Return [X, Y] of the center of cell containing provided text 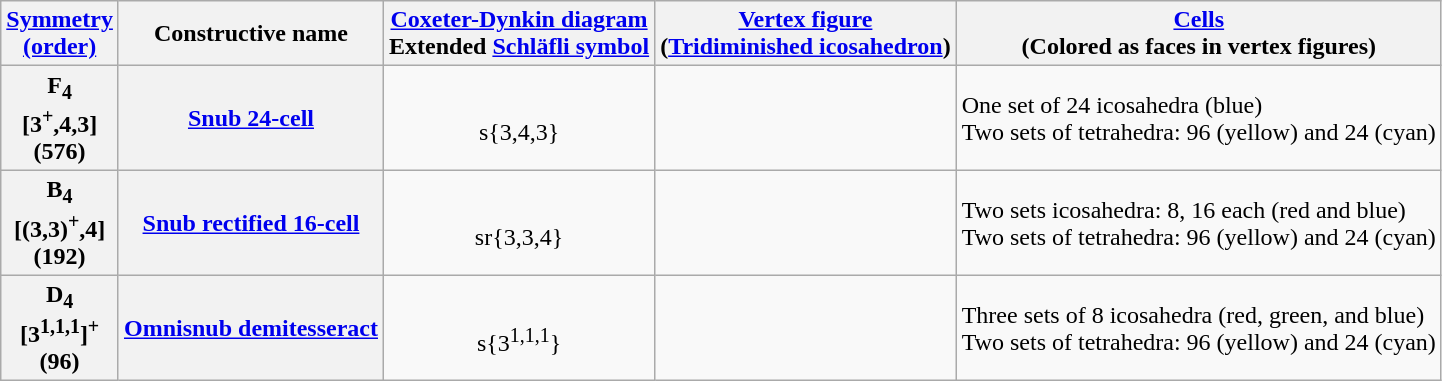
sr{3,3,4} [520, 224]
One set of 24 icosahedra (blue)Two sets of tetrahedra: 96 (yellow) and 24 (cyan) [1198, 118]
Cells(Colored as faces in vertex figures) [1198, 34]
Snub 24-cell [250, 118]
Two sets icosahedra: 8, 16 each (red and blue)Two sets of tetrahedra: 96 (yellow) and 24 (cyan) [1198, 224]
Constructive name [250, 34]
s{3,4,3} [520, 118]
Vertex figure(Tridiminished icosahedron) [806, 34]
B4[(3,3)+,4](192) [60, 224]
Three sets of 8 icosahedra (red, green, and blue)Two sets of tetrahedra: 96 (yellow) and 24 (cyan) [1198, 328]
s{31,1,1} [520, 328]
D4[31,1,1]+(96) [60, 328]
Snub rectified 16-cell [250, 224]
Symmetry(order) [60, 34]
Omnisnub demitesseract [250, 328]
Coxeter-Dynkin diagramExtended Schläfli symbol [520, 34]
F4[3+,4,3](576) [60, 118]
